Provide the [X, Y] coordinate of the cell's center where the given text is located.  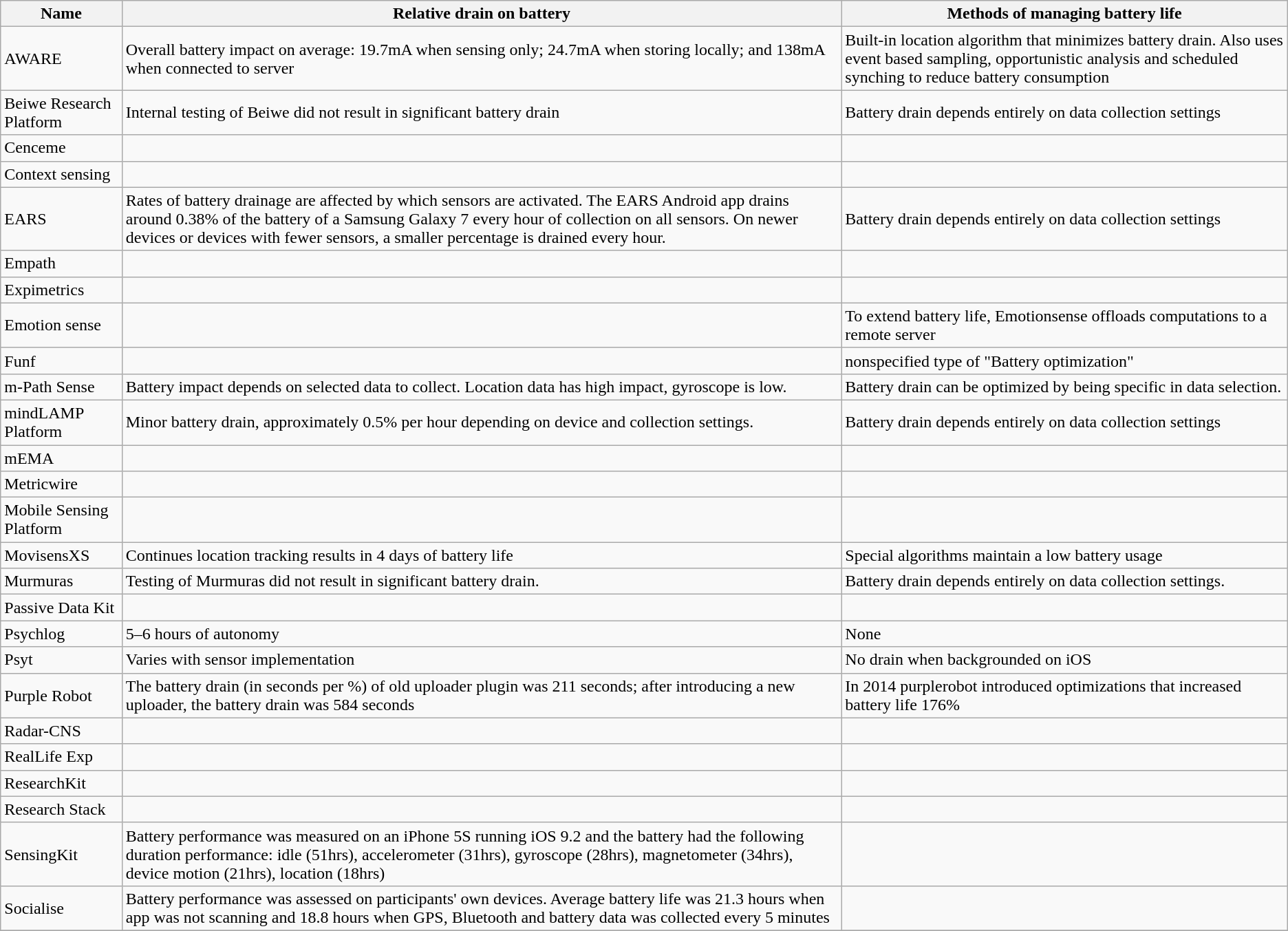
Purple Robot [61, 695]
Cenceme [61, 148]
Internal testing of Beiwe did not result in significant battery drain [482, 113]
Battery drain can be optimized by being specific in data selection. [1064, 387]
Mobile Sensing Platform [61, 520]
Methods of managing battery life [1064, 14]
RealLife Exp [61, 757]
Name [61, 14]
Psyt [61, 660]
Passive Data Kit [61, 608]
Overall battery impact on average: 19.7mA when sensing only; 24.7mA when storing locally; and 138mA when connected to server [482, 58]
Special algorithms maintain a low battery usage [1064, 555]
Metricwire [61, 484]
Empath [61, 264]
Varies with sensor implementation [482, 660]
None [1064, 634]
AWARE [61, 58]
Emotion sense [61, 325]
EARS [61, 219]
Battery drain depends entirely on data collection settings. [1064, 581]
Minor battery drain, approximately 0.5% per hour depending on device and collection settings. [482, 422]
Relative drain on battery [482, 14]
The battery drain (in seconds per %) of old uploader plugin was 211 seconds; after introducing a new uploader, the battery drain was 584 seconds [482, 695]
m-Path Sense [61, 387]
5–6 hours of autonomy [482, 634]
MovisensXS [61, 555]
Funf [61, 361]
Psychlog [61, 634]
In 2014 purplerobot introduced optimizations that increased battery life 176% [1064, 695]
mEMA [61, 458]
Beiwe Research Platform [61, 113]
Research Stack [61, 809]
ResearchKit [61, 783]
Socialise [61, 908]
SensingKit [61, 854]
Murmuras [61, 581]
mindLAMP Platform [61, 422]
Continues location tracking results in 4 days of battery life [482, 555]
Testing of Murmuras did not result in significant battery drain. [482, 581]
nonspecified type of "Battery optimization" [1064, 361]
Radar-CNS [61, 731]
Expimetrics [61, 290]
To extend battery life, Emotionsense offloads computations to a remote server [1064, 325]
No drain when backgrounded on iOS [1064, 660]
Context sensing [61, 174]
Battery impact depends on selected data to collect. Location data has high impact, gyroscope is low. [482, 387]
